Capture the cell that displays the provided text and extract its [X, Y] central coordinate. 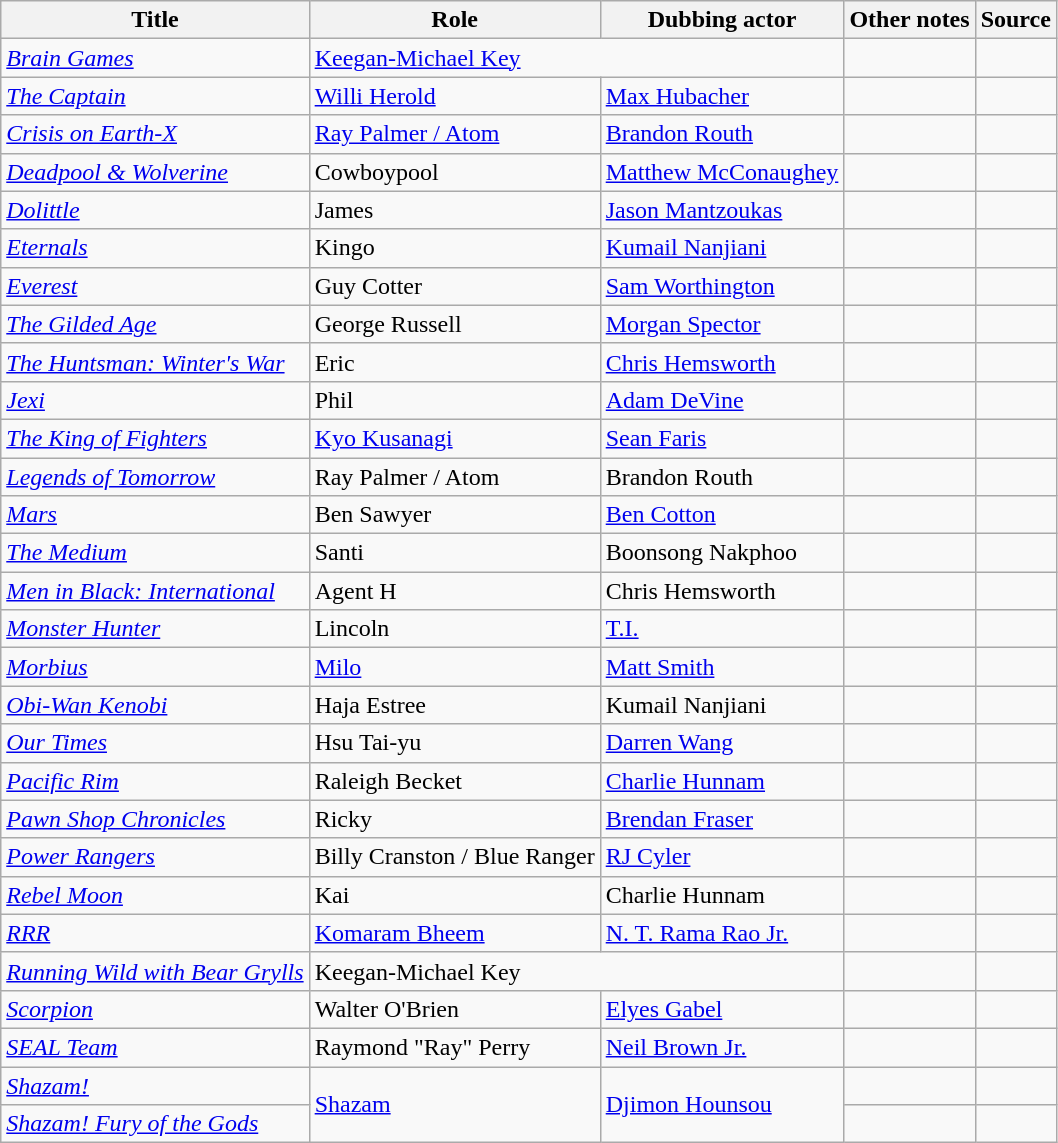
Morgan Spector [722, 324]
Kyo Kusanagi [454, 438]
Ricky [454, 819]
Mars [155, 515]
Men in Black: International [155, 591]
Matt Smith [722, 667]
Neil Brown Jr. [722, 1047]
Matthew McConaughey [722, 172]
Jexi [155, 400]
N. T. Rama Rao Jr. [722, 933]
Rebel Moon [155, 895]
Dubbing actor [722, 20]
Elyes Gabel [722, 1009]
Dolittle [155, 210]
Ben Sawyer [454, 515]
Pacific Rim [155, 781]
Darren Wang [722, 743]
Santi [454, 553]
Shazam! [155, 1085]
Eric [454, 362]
Djimon Hounsou [722, 1104]
Lincoln [454, 629]
Brendan Fraser [722, 819]
The Medium [155, 553]
Kai [454, 895]
Walter O'Brien [454, 1009]
Phil [454, 400]
George Russell [454, 324]
Hsu Tai-yu [454, 743]
Adam DeVine [722, 400]
RRR [155, 933]
Kingo [454, 248]
Scorpion [155, 1009]
The Gilded Age [155, 324]
SEAL Team [155, 1047]
Obi-Wan Kenobi [155, 705]
Agent H [454, 591]
The Captain [155, 96]
Morbius [155, 667]
Everest [155, 286]
Shazam [454, 1104]
Running Wild with Bear Grylls [155, 971]
Other notes [910, 20]
Max Hubacher [722, 96]
Billy Cranston / Blue Ranger [454, 857]
Ben Cotton [722, 515]
Milo [454, 667]
The King of Fighters [155, 438]
Sam Worthington [722, 286]
James [454, 210]
Shazam! Fury of the Gods [155, 1124]
Haja Estree [454, 705]
Monster Hunter [155, 629]
Our Times [155, 743]
Jason Mantzoukas [722, 210]
Raymond "Ray" Perry [454, 1047]
Cowboypool [454, 172]
Raleigh Becket [454, 781]
RJ Cyler [722, 857]
Source [1016, 20]
Power Rangers [155, 857]
Title [155, 20]
Crisis on Earth-X [155, 134]
T.I. [722, 629]
Deadpool & Wolverine [155, 172]
Legends of Tomorrow [155, 477]
Komaram Bheem [454, 933]
The Huntsman: Winter's War [155, 362]
Pawn Shop Chronicles [155, 819]
Role [454, 20]
Brain Games [155, 58]
Boonsong Nakphoo [722, 553]
Sean Faris [722, 438]
Willi Herold [454, 96]
Eternals [155, 248]
Guy Cotter [454, 286]
